Scan for the cell matching the given text and deliver its (X, Y) coordinate at center. 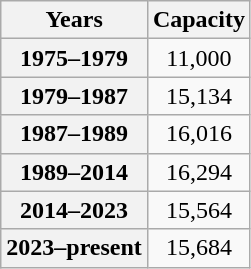
1989–2014 (74, 172)
Capacity (198, 20)
11,000 (198, 58)
15,684 (198, 248)
Years (74, 20)
1987–1989 (74, 134)
2014–2023 (74, 210)
1979–1987 (74, 96)
1975–1979 (74, 58)
15,564 (198, 210)
16,016 (198, 134)
2023–present (74, 248)
16,294 (198, 172)
15,134 (198, 96)
